Determine the [x, y] coordinate at the center of the cell enclosing the given text.  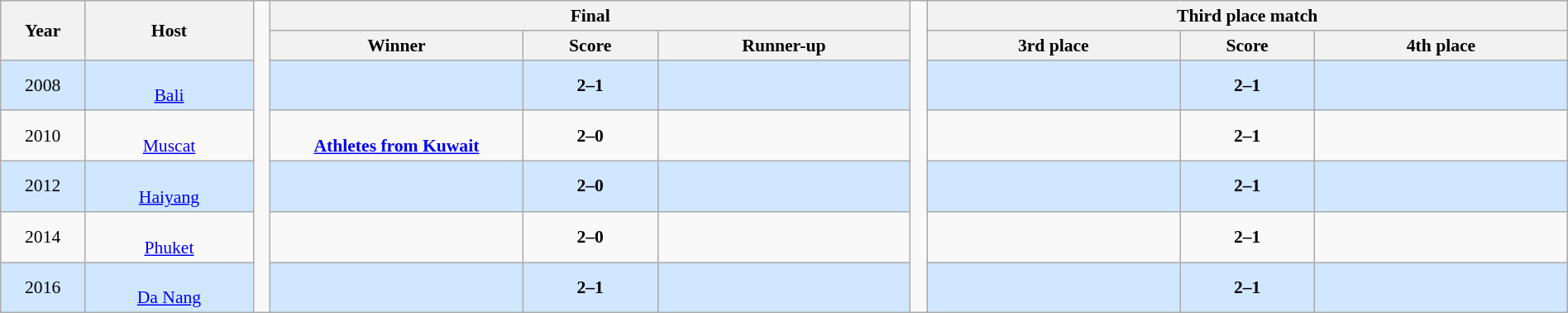
Runner-up [784, 46]
Winner [397, 46]
Da Nang [170, 288]
Muscat [170, 136]
Haiyang [170, 187]
Host [170, 30]
2008 [43, 84]
Third place match [1247, 16]
Final [590, 16]
Year [43, 30]
2016 [43, 288]
Bali [170, 84]
3rd place [1054, 46]
Athletes from Kuwait [397, 136]
2010 [43, 136]
2014 [43, 237]
2012 [43, 187]
Phuket [170, 237]
4th place [1441, 46]
